Pinpoint the cell where the given text exists, returning its (x, y) midpoint coordinate. 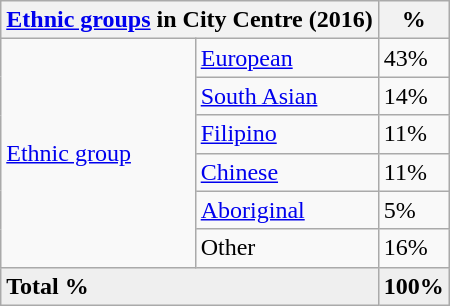
16% (414, 248)
Chinese (286, 172)
Total % (190, 286)
Filipino (286, 134)
Other (286, 248)
European (286, 58)
Ethnic group (98, 153)
South Asian (286, 96)
14% (414, 96)
43% (414, 58)
Ethnic groups in City Centre (2016) (190, 20)
5% (414, 210)
Aboriginal (286, 210)
100% (414, 286)
% (414, 20)
